Capture the cell that displays the provided text and extract its [x, y] central coordinate. 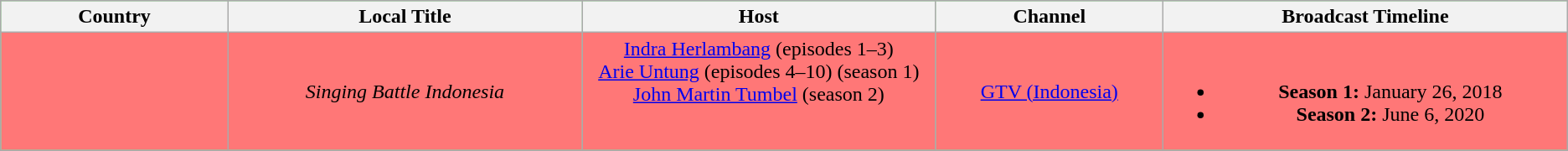
GTV (Indonesia) [1050, 91]
Host [759, 17]
Singing Battle Indonesia [405, 91]
Broadcast Timeline [1365, 17]
Indra Herlambang (episodes 1–3)Arie Untung (episodes 4–10) (season 1)John Martin Tumbel (season 2) [759, 91]
Country [115, 17]
Local Title [405, 17]
Season 1: January 26, 2018Season 2: June 6, 2020 [1365, 91]
Channel [1050, 17]
